Output the (X, Y) coordinate of the center of the cell containing the given text.  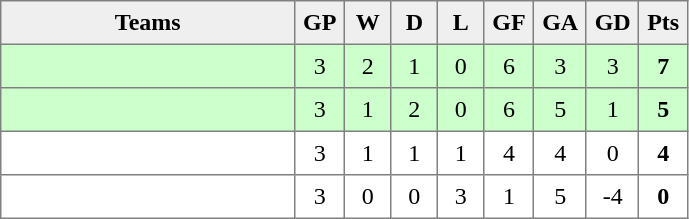
Pts (663, 23)
D (414, 23)
GD (612, 23)
GA (560, 23)
GF (509, 23)
GP (320, 23)
Teams (148, 23)
-4 (612, 197)
W (368, 23)
7 (663, 66)
L (461, 23)
